Capture the cell that displays the provided text and extract its (X, Y) central coordinate. 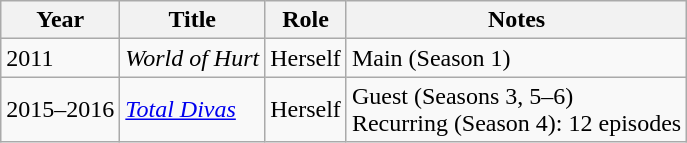
Notes (516, 20)
Guest (Seasons 3, 5–6)Recurring (Season 4): 12 episodes (516, 110)
Main (Season 1) (516, 58)
Title (192, 20)
2011 (60, 58)
World of Hurt (192, 58)
Year (60, 20)
Role (306, 20)
2015–2016 (60, 110)
Total Divas (192, 110)
